Extract the (X, Y) coordinate from the center of the cell holding the provided text.  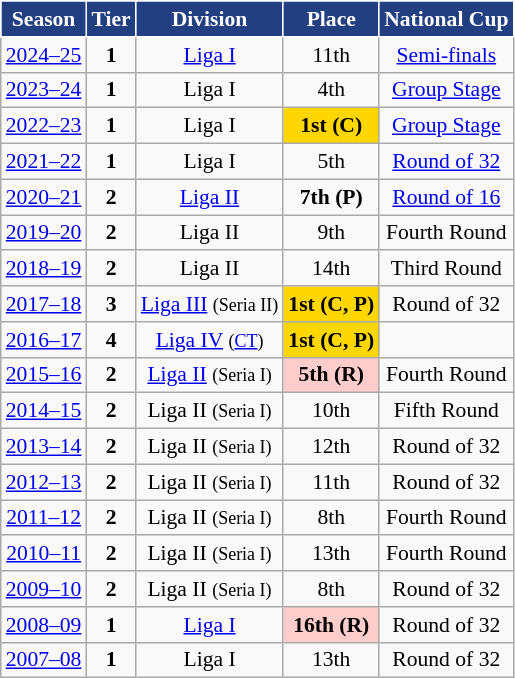
2011–12 (44, 518)
2010–11 (44, 554)
7th (P) (331, 197)
3 (110, 304)
5th (R) (331, 375)
10th (331, 411)
Division (210, 19)
2013–14 (44, 447)
2022–23 (44, 126)
2008–09 (44, 625)
Place (331, 19)
Round of 16 (446, 197)
2024–25 (44, 55)
16th (R) (331, 625)
2007–08 (44, 660)
Liga IV (CT) (210, 340)
2009–10 (44, 589)
2015–16 (44, 375)
2017–18 (44, 304)
4th (331, 90)
Liga III (Seria II) (210, 304)
12th (331, 447)
Tier (110, 19)
2012–13 (44, 482)
4 (110, 340)
Semi-finals (446, 55)
2014–15 (44, 411)
2019–20 (44, 233)
14th (331, 269)
2016–17 (44, 340)
Fifth Round (446, 411)
2020–21 (44, 197)
9th (331, 233)
5th (331, 162)
Season (44, 19)
Third Round (446, 269)
2018–19 (44, 269)
National Cup (446, 19)
2023–24 (44, 90)
2021–22 (44, 162)
1st (C) (331, 126)
